Output the (x, y) coordinate of the center of the cell containing the given text.  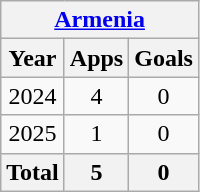
5 (96, 172)
Apps (96, 58)
2025 (33, 134)
1 (96, 134)
2024 (33, 96)
Total (33, 172)
Goals (164, 58)
Year (33, 58)
4 (96, 96)
Armenia (100, 20)
